For the text-containing cell, return its midpoint in (x, y) coordinate format. 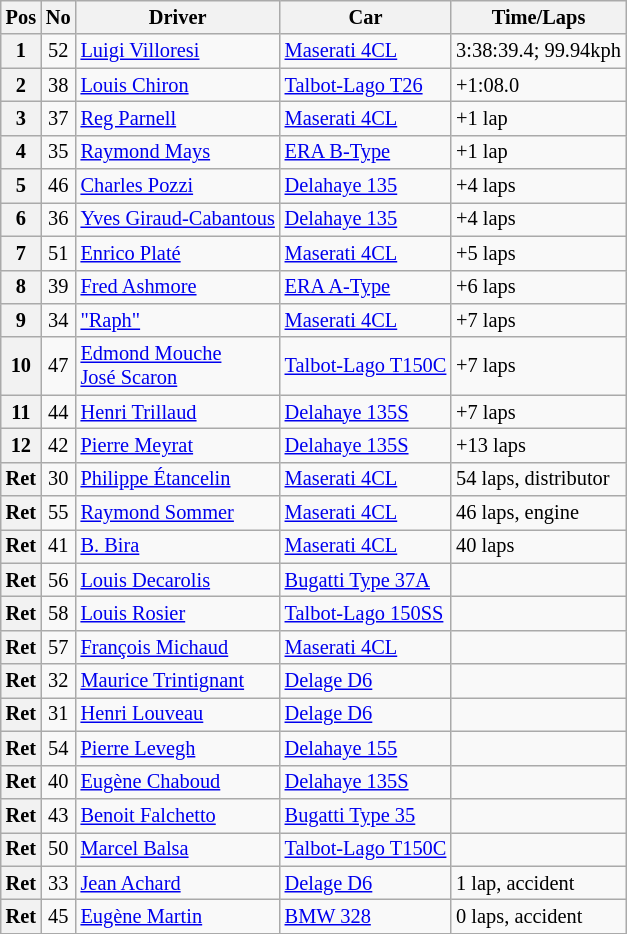
40 (58, 782)
1 lap, accident (538, 883)
+1:08.0 (538, 85)
4 (21, 152)
11 (21, 412)
42 (58, 445)
55 (58, 513)
34 (58, 320)
Marcel Balsa (178, 849)
François Michaud (178, 647)
Luigi Villoresi (178, 51)
9 (21, 320)
+5 laps (538, 253)
Driver (178, 17)
Enrico Platé (178, 253)
38 (58, 85)
Maurice Trintignant (178, 681)
1 (21, 51)
Henri Louveau (178, 714)
52 (58, 51)
Pos (21, 17)
Bugatti Type 37A (366, 580)
Charles Pozzi (178, 186)
47 (58, 366)
10 (21, 366)
Pierre Levegh (178, 748)
3:38:39.4; 99.94kph (538, 51)
Talbot-Lago T26 (366, 85)
5 (21, 186)
Bugatti Type 35 (366, 815)
Talbot-Lago 150SS (366, 613)
41 (58, 546)
32 (58, 681)
2 (21, 85)
Raymond Sommer (178, 513)
39 (58, 287)
43 (58, 815)
ERA A-Type (366, 287)
Eugène Chaboud (178, 782)
Benoit Falchetto (178, 815)
50 (58, 849)
Yves Giraud-Cabantous (178, 219)
+13 laps (538, 445)
Louis Rosier (178, 613)
Pierre Meyrat (178, 445)
Jean Achard (178, 883)
54 (58, 748)
8 (21, 287)
Reg Parnell (178, 118)
B. Bira (178, 546)
58 (58, 613)
40 laps (538, 546)
31 (58, 714)
Delahaye 155 (366, 748)
Henri Trillaud (178, 412)
Edmond Mouche José Scaron (178, 366)
Louis Chiron (178, 85)
Raymond Mays (178, 152)
Philippe Étancelin (178, 479)
46 (58, 186)
30 (58, 479)
12 (21, 445)
51 (58, 253)
7 (21, 253)
45 (58, 916)
37 (58, 118)
0 laps, accident (538, 916)
3 (21, 118)
46 laps, engine (538, 513)
54 laps, distributor (538, 479)
Car (366, 17)
33 (58, 883)
No (58, 17)
57 (58, 647)
BMW 328 (366, 916)
ERA B-Type (366, 152)
"Raph" (178, 320)
6 (21, 219)
36 (58, 219)
Louis Decarolis (178, 580)
Fred Ashmore (178, 287)
Eugène Martin (178, 916)
Time/Laps (538, 17)
56 (58, 580)
44 (58, 412)
+6 laps (538, 287)
35 (58, 152)
